Search for the cell housing the specified text and yield its [x, y] center coordinate. 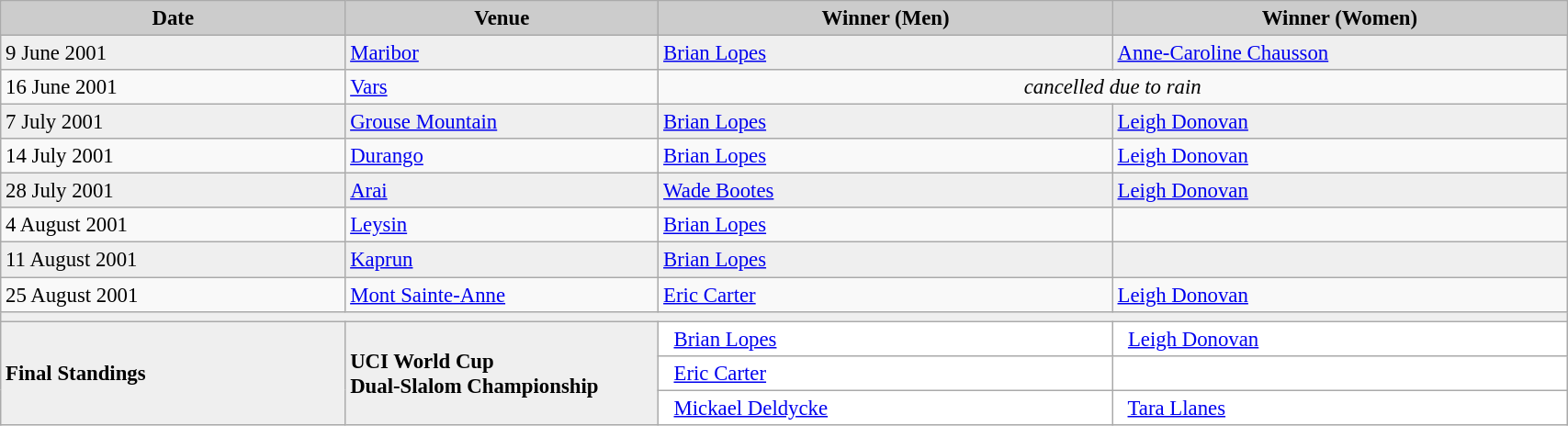
Winner (Men) [886, 18]
14 July 2001 [173, 156]
Wade Bootes [886, 191]
Final Standings [173, 373]
16 June 2001 [173, 87]
Anne-Caroline Chausson [1339, 53]
cancelled due to rain [1113, 87]
28 July 2001 [173, 191]
Date [173, 18]
Tara Llanes [1339, 408]
9 June 2001 [173, 53]
Vars [502, 87]
4 August 2001 [173, 225]
Arai [502, 191]
11 August 2001 [173, 260]
Winner (Women) [1339, 18]
Mont Sainte-Anne [502, 295]
Venue [502, 18]
25 August 2001 [173, 295]
Kaprun [502, 260]
Grouse Mountain [502, 122]
Mickael Deldycke [886, 408]
7 July 2001 [173, 122]
Leysin [502, 225]
Maribor [502, 53]
Durango [502, 156]
UCI World Cup Dual-Slalom Championship [502, 373]
